Capture the cell that displays the provided text and extract its [x, y] central coordinate. 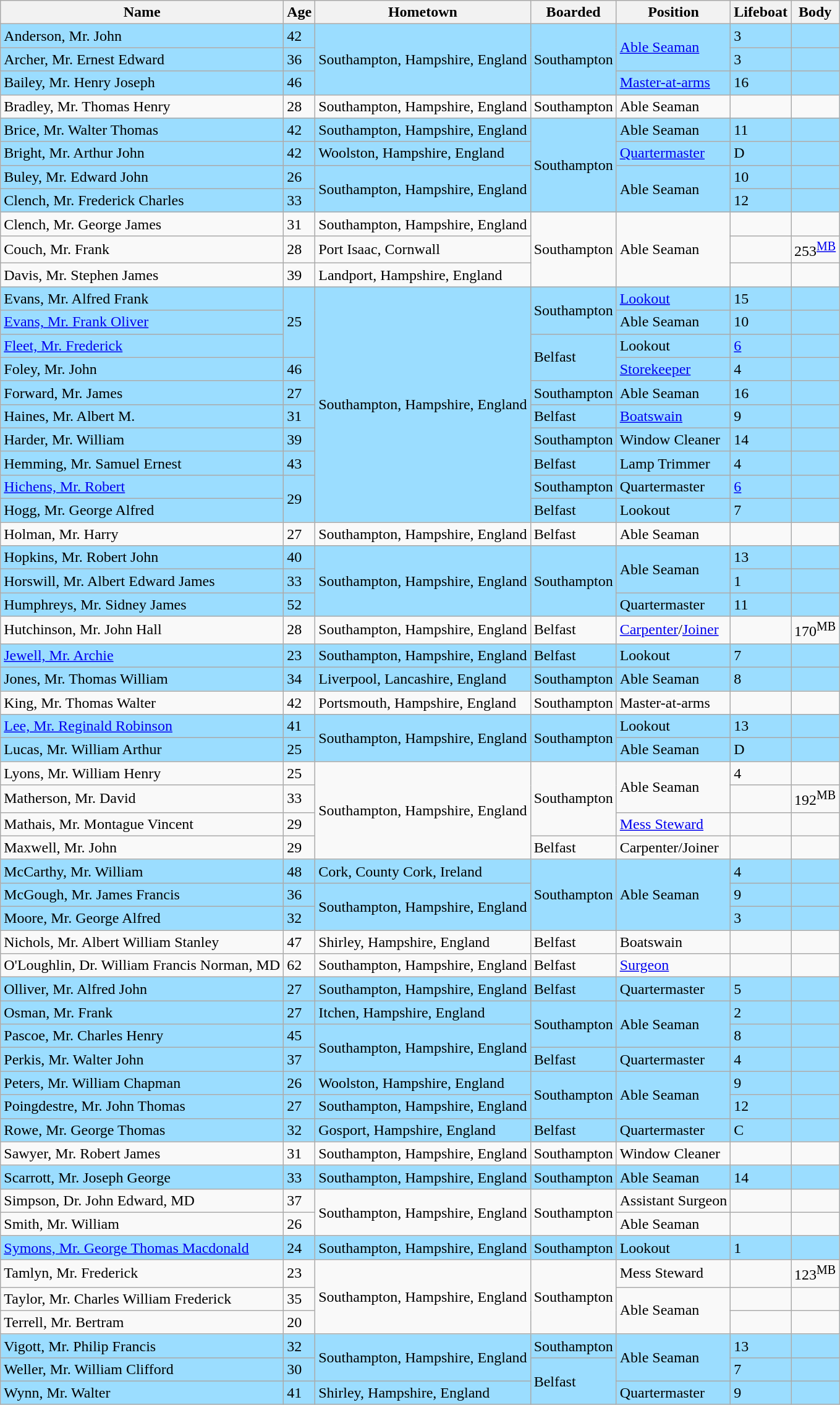
Hemming, Mr. Samuel Ernest [142, 463]
McCarthy, Mr. William [142, 871]
Brice, Mr. Walter Thomas [142, 130]
Weller, Mr. William Clifford [142, 1369]
123MB [815, 1273]
Simpson, Dr. John Edward, MD [142, 1200]
King, Mr. Thomas Walter [142, 703]
Body [815, 12]
Horswill, Mr. Albert Edward James [142, 581]
Olliver, Mr. Alfred John [142, 989]
Cork, County Cork, Ireland [423, 871]
Hutchinson, Mr. John Hall [142, 630]
Osman, Mr. Frank [142, 1012]
Tamlyn, Mr. Frederick [142, 1273]
Lyons, Mr. William Henry [142, 773]
Vigott, Mr. Philip Francis [142, 1346]
Hopkins, Mr. Robert John [142, 558]
Age [299, 12]
Davis, Mr. Stephen James [142, 275]
Sawyer, Mr. Robert James [142, 1153]
Lamp Trimmer [674, 463]
Hichens, Mr. Robert [142, 486]
Jones, Mr. Thomas William [142, 679]
Terrell, Mr. Bertram [142, 1322]
Hogg, Mr. George Alfred [142, 511]
Storekeeper [674, 369]
30 [299, 1369]
5 [761, 989]
Fleet, Mr. Frederick [142, 346]
2 [761, 1012]
48 [299, 871]
Anderson, Mr. John [142, 36]
Lifeboat [761, 12]
Boarded [574, 12]
Assistant Surgeon [674, 1200]
Pascoe, Mr. Charles Henry [142, 1036]
24 [299, 1247]
170MB [815, 630]
Couch, Mr. Frank [142, 250]
Forward, Mr. James [142, 393]
Jewell, Mr. Archie [142, 655]
15 [761, 299]
43 [299, 463]
35 [299, 1299]
Name [142, 12]
Itchen, Hampshire, England [423, 1012]
Rowe, Mr. George Thomas [142, 1130]
Gosport, Hampshire, England [423, 1130]
52 [299, 605]
Moore, Mr. George Alfred [142, 919]
Bright, Mr. Arthur John [142, 153]
Lee, Mr. Reginald Robinson [142, 726]
47 [299, 942]
McGough, Mr. James Francis [142, 895]
Scarrott, Mr. Joseph George [142, 1177]
Lucas, Mr. William Arthur [142, 750]
Matherson, Mr. David [142, 799]
45 [299, 1036]
Poingdestre, Mr. John Thomas [142, 1106]
Symons, Mr. George Thomas Macdonald [142, 1247]
Portsmouth, Hampshire, England [423, 703]
Peters, Mr. William Chapman [142, 1083]
Clench, Mr. Frederick Charles [142, 200]
Holman, Mr. Harry [142, 534]
Maxwell, Mr. John [142, 847]
253MB [815, 250]
O'Loughlin, Dr. William Francis Norman, MD [142, 966]
C [761, 1130]
Foley, Mr. John [142, 369]
Haines, Mr. Albert M. [142, 416]
Clench, Mr. George James [142, 224]
Hometown [423, 12]
Liverpool, Lancashire, England [423, 679]
192MB [815, 799]
Bradley, Mr. Thomas Henry [142, 106]
34 [299, 679]
Position [674, 12]
Port Isaac, Cornwall [423, 250]
Nichols, Mr. Albert William Stanley [142, 942]
62 [299, 966]
Taylor, Mr. Charles William Frederick [142, 1299]
40 [299, 558]
Wynn, Mr. Walter [142, 1393]
Humphreys, Mr. Sidney James [142, 605]
Landport, Hampshire, England [423, 275]
Bailey, Mr. Henry Joseph [142, 83]
Surgeon [674, 966]
Buley, Mr. Edward John [142, 177]
Evans, Mr. Frank Oliver [142, 322]
Perkis, Mr. Walter John [142, 1059]
20 [299, 1322]
Evans, Mr. Alfred Frank [142, 299]
Mathais, Mr. Montague Vincent [142, 824]
Smith, Mr. William [142, 1224]
Archer, Mr. Ernest Edward [142, 59]
Harder, Mr. William [142, 439]
